Identify which cell holds the provided text, then report its (X, Y) central coordinate. 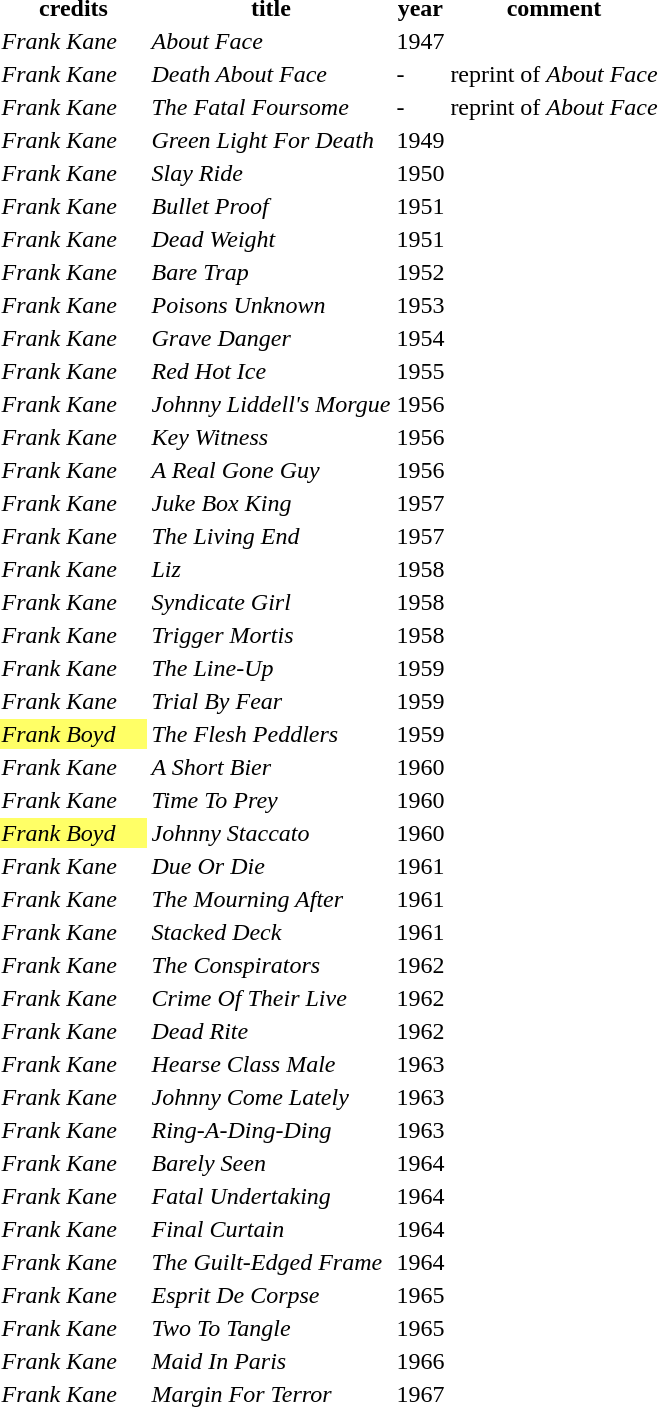
Barely Seen (271, 1163)
1950 (420, 173)
1947 (420, 41)
Green Light For Death (271, 140)
The Conspirators (271, 965)
Johnny Staccato (271, 833)
Bullet Proof (271, 206)
Johnny Liddell's Morgue (271, 404)
Juke Box King (271, 503)
Trigger Mortis (271, 635)
A Short Bier (271, 767)
1949 (420, 140)
1966 (420, 1361)
Slay Ride (271, 173)
The Line-Up (271, 668)
Ring-A-Ding-Ding (271, 1130)
The Guilt-Edged Frame (271, 1262)
Death About Face (271, 74)
Key Witness (271, 437)
Red Hot Ice (271, 371)
Due Or Die (271, 866)
Dead Rite (271, 1031)
A Real Gone Guy (271, 470)
Syndicate Girl (271, 602)
Johnny Come Lately (271, 1097)
The Mourning After (271, 899)
1954 (420, 338)
About Face (271, 41)
The Fatal Foursome (271, 107)
Dead Weight (271, 239)
Bare Trap (271, 272)
Time To Prey (271, 800)
Grave Danger (271, 338)
1955 (420, 371)
Maid In Paris (271, 1361)
Trial By Fear (271, 701)
Stacked Deck (271, 932)
1952 (420, 272)
The Living End (271, 536)
The Flesh Peddlers (271, 734)
1953 (420, 305)
Fatal Undertaking (271, 1196)
Liz (271, 569)
Final Curtain (271, 1229)
Poisons Unknown (271, 305)
Hearse Class Male (271, 1064)
Two To Tangle (271, 1328)
Esprit De Corpse (271, 1295)
Crime Of Their Live (271, 998)
